Search for the cell housing the specified text and yield its (x, y) center coordinate. 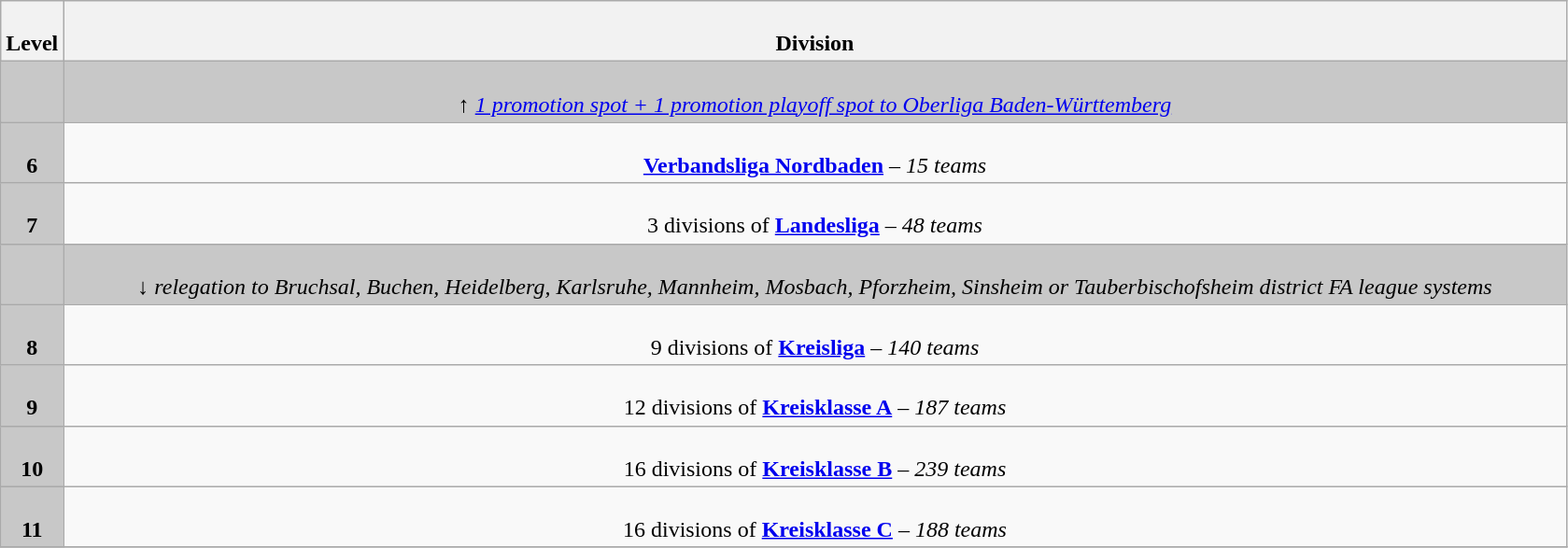
↓ relegation to Bruchsal, Buchen, Heidelberg, Karlsruhe, Mannheim, Mosbach, Pforzheim, Sinsheim or Tauberbischofsheim district FA league systems (814, 274)
8 (32, 334)
↑ 1 promotion spot + 1 promotion playoff spot to Oberliga Baden-Württemberg (814, 91)
16 divisions of Kreisklasse C – 188 teams (814, 517)
9 divisions of Kreisliga – 140 teams (814, 334)
3 divisions of Landesliga – 48 teams (814, 213)
Division (814, 32)
6 (32, 153)
9 (32, 396)
12 divisions of Kreisklasse A – 187 teams (814, 396)
Level (32, 32)
7 (32, 213)
11 (32, 517)
10 (32, 456)
16 divisions of Kreisklasse B – 239 teams (814, 456)
Verbandsliga Nordbaden – 15 teams (814, 153)
